Extract the [X, Y] coordinate from the center of the cell holding the provided text.  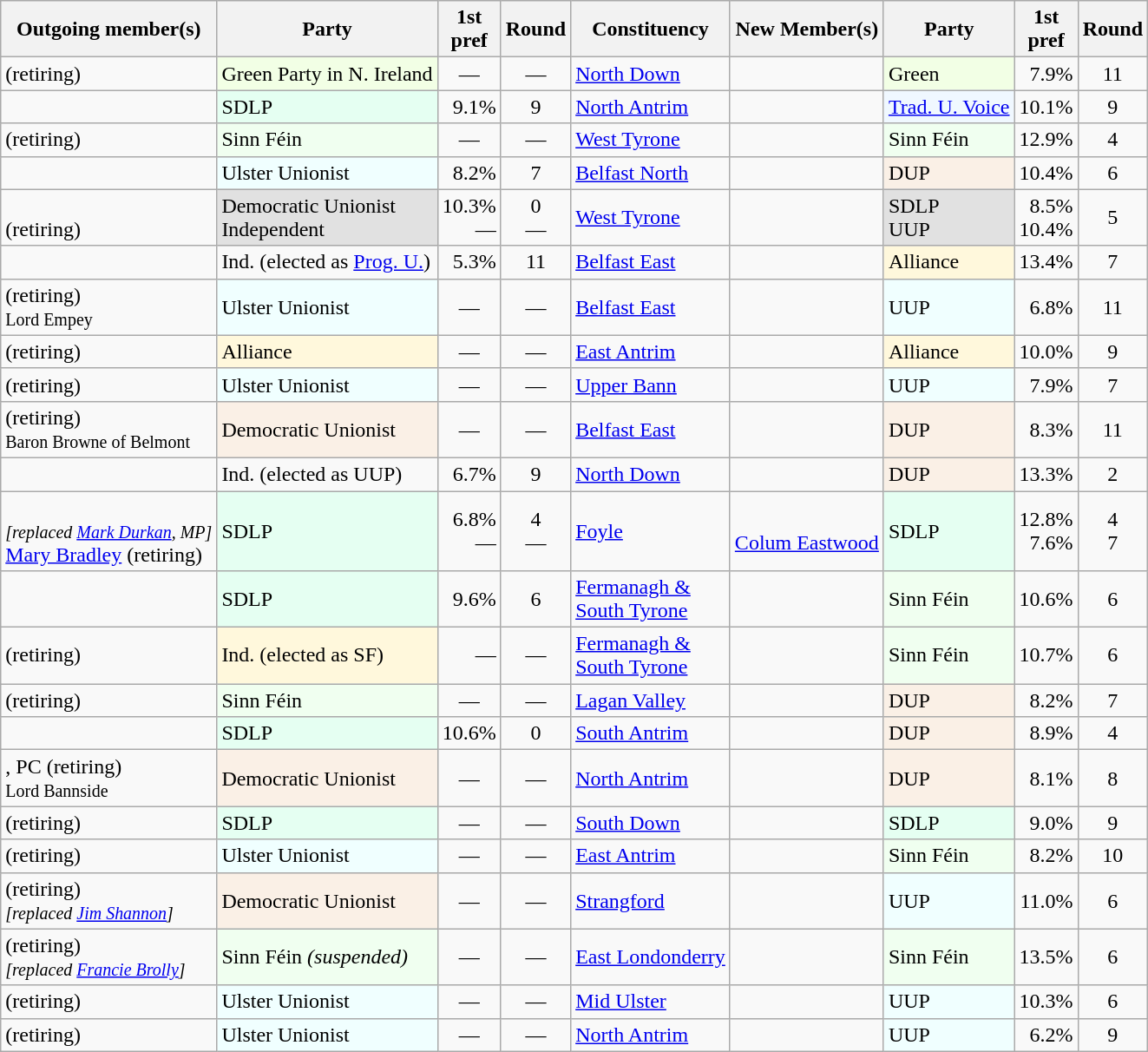
Colum Eastwood [807, 531]
SDLPUUP [949, 217]
10.4% [1046, 173]
Sinn Féin (suspended) [327, 957]
Foyle [651, 531]
9.0% [1046, 823]
Green Party in N. Ireland [327, 74]
8.5%10.4% [1046, 217]
13.5% [1046, 957]
South Antrim [651, 733]
(retiring)[replaced Francie Brolly] [109, 957]
Ind. (elected as UUP) [327, 474]
13.3% [1046, 474]
South Down [651, 823]
8 [1112, 778]
2 [1112, 474]
, PC (retiring)Lord Bannside [109, 778]
10.3%— [469, 217]
Ind. (elected as Prog. U.) [327, 262]
5 [1112, 217]
Democratic UnionistIndependent [327, 217]
Ind. (elected as SF) [327, 656]
9.6% [469, 599]
8.3% [1046, 429]
47 [1112, 531]
6.7% [469, 474]
6.8%— [469, 531]
Lagan Valley [651, 700]
[replaced Mark Durkan, MP]Mary Bradley (retiring) [109, 531]
Strangford [651, 901]
Upper Bann [651, 385]
10.7% [1046, 656]
10.0% [1046, 352]
Trad. U. Voice [949, 107]
13.4% [1046, 262]
4— [535, 531]
6.2% [1046, 1035]
East Londonderry [651, 957]
0 [535, 733]
12.8%7.6% [1046, 531]
8.9% [1046, 733]
0— [535, 217]
6.8% [1046, 307]
New Member(s) [807, 30]
Green [949, 74]
10 [1112, 856]
Mid Ulster [651, 1002]
10.1% [1046, 107]
9.1% [469, 107]
(retiring)Baron Browne of Belmont [109, 429]
11.0% [1046, 901]
(retiring)[replaced Jim Shannon] [109, 901]
5.3% [469, 262]
Belfast North [651, 173]
12.9% [1046, 140]
Constituency [651, 30]
(retiring) Lord Empey [109, 307]
8.1% [1046, 778]
10.3% [1046, 1002]
Outgoing member(s) [109, 30]
